Output the [x, y] coordinate of the center of the cell containing the given text.  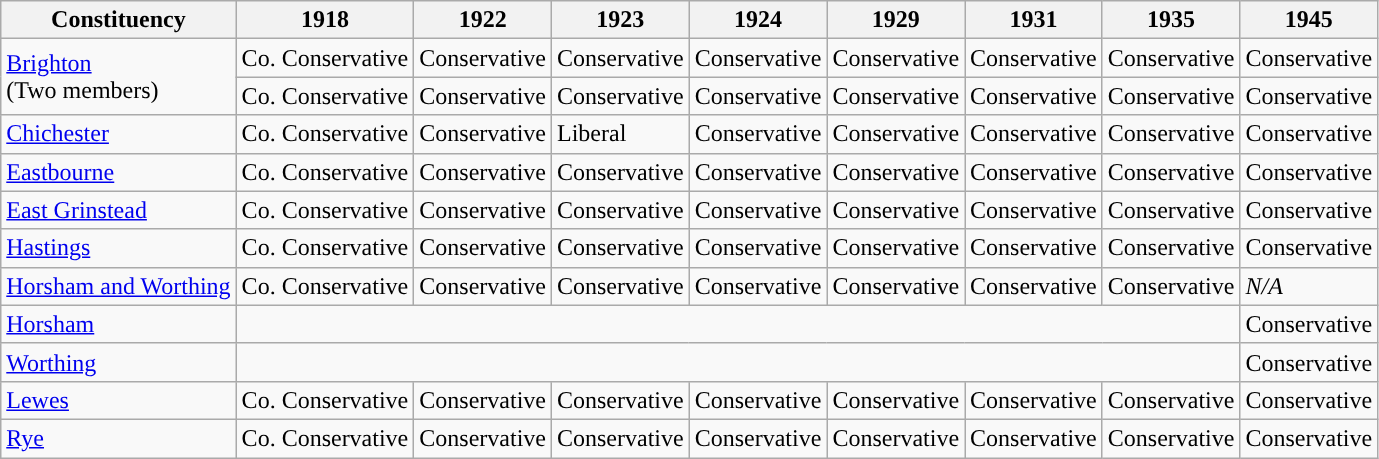
1922 [483, 20]
1931 [1034, 20]
Eastbourne [118, 172]
Horsham [118, 324]
Hastings [118, 248]
Liberal [620, 134]
1945 [1309, 20]
Constituency [118, 20]
East Grinstead [118, 210]
Brighton(Two members) [118, 77]
1924 [758, 20]
1929 [896, 20]
1935 [1171, 20]
1923 [620, 20]
N/A [1309, 286]
Horsham and Worthing [118, 286]
Chichester [118, 134]
Rye [118, 438]
1918 [325, 20]
Worthing [118, 362]
Lewes [118, 400]
